Detect which cell encompasses the target text, then output its [x, y] center coordinate. 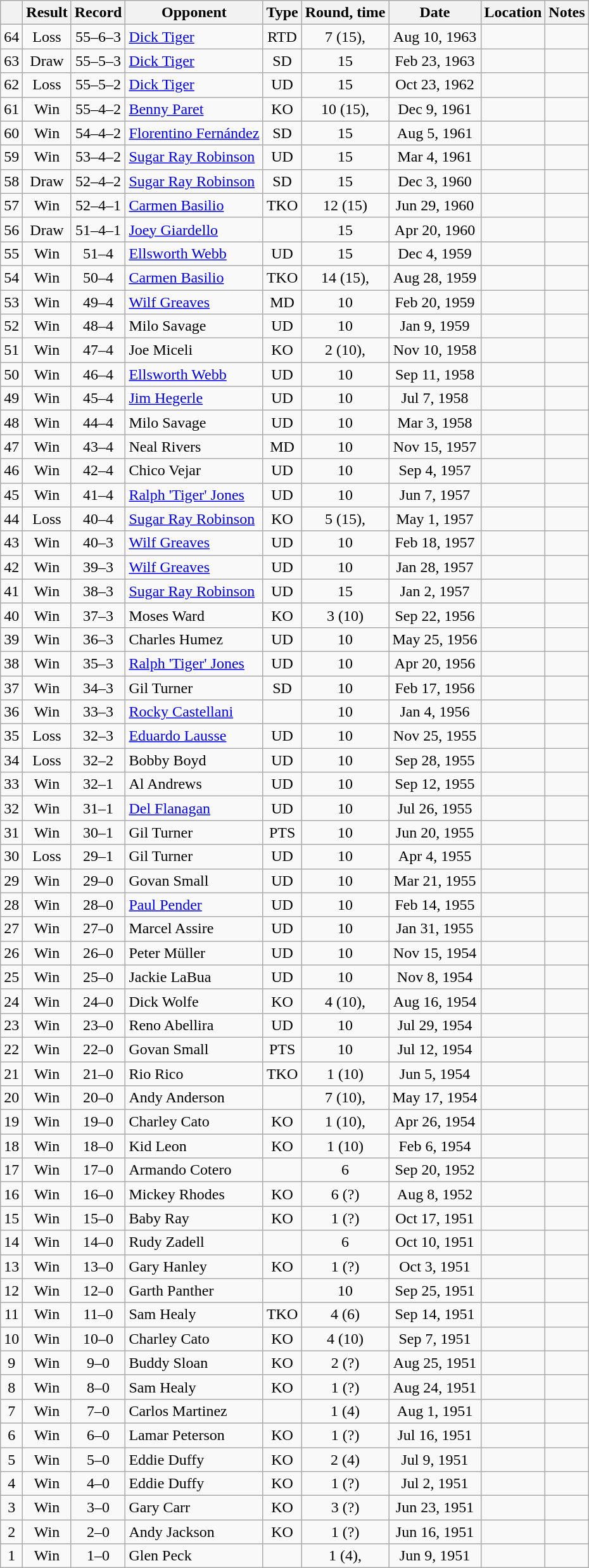
Jul 26, 1955 [434, 808]
Rio Rico [194, 1074]
25 [11, 977]
Gary Carr [194, 1508]
Oct 10, 1951 [434, 1242]
Andy Anderson [194, 1098]
19 [11, 1122]
16 [11, 1194]
20 [11, 1098]
60 [11, 133]
31–1 [98, 808]
Garth Panther [194, 1291]
Glen Peck [194, 1556]
May 1, 1957 [434, 519]
43 [11, 543]
40 [11, 615]
1–0 [98, 1556]
Joey Giardello [194, 229]
Jul 9, 1951 [434, 1459]
5–0 [98, 1459]
27–0 [98, 929]
12 [11, 1291]
34–3 [98, 687]
3 (?) [345, 1508]
Jun 29, 1960 [434, 205]
54–4–2 [98, 133]
Result [47, 13]
Sep 28, 1955 [434, 760]
11–0 [98, 1315]
45 [11, 495]
61 [11, 109]
30–1 [98, 832]
20–0 [98, 1098]
38 [11, 663]
Feb 20, 1959 [434, 302]
7–0 [98, 1411]
28–0 [98, 905]
Jun 5, 1954 [434, 1074]
32 [11, 808]
55–4–2 [98, 109]
35 [11, 736]
4 (10) [345, 1339]
23 [11, 1025]
51 [11, 350]
42–4 [98, 471]
Jan 28, 1957 [434, 567]
Jul 7, 1958 [434, 398]
47–4 [98, 350]
Jun 7, 1957 [434, 495]
1 (10), [345, 1122]
55–5–3 [98, 61]
44–4 [98, 423]
Jun 20, 1955 [434, 832]
Record [98, 13]
Dec 3, 1960 [434, 181]
35–3 [98, 663]
22 [11, 1049]
Paul Pender [194, 905]
Rocky Castellani [194, 712]
Jun 16, 1951 [434, 1532]
32–3 [98, 736]
10–0 [98, 1339]
Dec 9, 1961 [434, 109]
38–3 [98, 591]
23–0 [98, 1025]
Dec 4, 1959 [434, 253]
Oct 3, 1951 [434, 1266]
Sep 25, 1951 [434, 1291]
9–0 [98, 1363]
45–4 [98, 398]
18 [11, 1146]
Jul 16, 1951 [434, 1435]
Location [513, 13]
8–0 [98, 1387]
51–4 [98, 253]
Nov 10, 1958 [434, 350]
37 [11, 687]
14–0 [98, 1242]
13 [11, 1266]
41–4 [98, 495]
Jul 12, 1954 [434, 1049]
31 [11, 832]
50 [11, 374]
May 17, 1954 [434, 1098]
48 [11, 423]
22–0 [98, 1049]
4 (10), [345, 1001]
Jim Hegerle [194, 398]
Lamar Peterson [194, 1435]
Carlos Martinez [194, 1411]
Mickey Rhodes [194, 1194]
28 [11, 905]
59 [11, 157]
2 [11, 1532]
17 [11, 1170]
Notes [567, 13]
Mar 21, 1955 [434, 881]
Chico Vejar [194, 471]
Bobby Boyd [194, 760]
52 [11, 326]
Apr 20, 1960 [434, 229]
1 (4), [345, 1556]
4 (6) [345, 1315]
27 [11, 929]
Kid Leon [194, 1146]
32–2 [98, 760]
36–3 [98, 639]
4–0 [98, 1484]
Neal Rivers [194, 447]
Moses Ward [194, 615]
32–1 [98, 784]
Jun 9, 1951 [434, 1556]
21–0 [98, 1074]
10 (15), [345, 109]
Rudy Zadell [194, 1242]
Reno Abellira [194, 1025]
29–0 [98, 881]
3–0 [98, 1508]
Aug 16, 1954 [434, 1001]
12–0 [98, 1291]
14 (15), [345, 277]
2 (?) [345, 1363]
52–4–1 [98, 205]
Sep 20, 1952 [434, 1170]
58 [11, 181]
19–0 [98, 1122]
Jan 31, 1955 [434, 929]
39–3 [98, 567]
34 [11, 760]
Eduardo Lausse [194, 736]
17–0 [98, 1170]
3 (10) [345, 615]
5 (15), [345, 519]
Aug 28, 1959 [434, 277]
Sep 22, 1956 [434, 615]
47 [11, 447]
Jul 2, 1951 [434, 1484]
4 [11, 1484]
Aug 24, 1951 [434, 1387]
Date [434, 13]
13–0 [98, 1266]
55–5–2 [98, 85]
Sep 4, 1957 [434, 471]
Mar 4, 1961 [434, 157]
Baby Ray [194, 1218]
21 [11, 1074]
Aug 8, 1952 [434, 1194]
33–3 [98, 712]
3 [11, 1508]
51–4–1 [98, 229]
Mar 3, 1958 [434, 423]
52–4–2 [98, 181]
Marcel Assire [194, 929]
Round, time [345, 13]
26–0 [98, 953]
48–4 [98, 326]
40–4 [98, 519]
Sep 11, 1958 [434, 374]
Oct 23, 1962 [434, 85]
Jan 4, 1956 [434, 712]
42 [11, 567]
49–4 [98, 302]
2 (10), [345, 350]
Feb 17, 1956 [434, 687]
Nov 15, 1954 [434, 953]
57 [11, 205]
24–0 [98, 1001]
Dick Wolfe [194, 1001]
55–6–3 [98, 37]
37–3 [98, 615]
Apr 4, 1955 [434, 857]
29 [11, 881]
6–0 [98, 1435]
Armando Cotero [194, 1170]
29–1 [98, 857]
Sep 14, 1951 [434, 1315]
Jul 29, 1954 [434, 1025]
Nov 8, 1954 [434, 977]
1 [11, 1556]
Type [282, 13]
2 (4) [345, 1459]
Sep 12, 1955 [434, 784]
Jun 23, 1951 [434, 1508]
Aug 25, 1951 [434, 1363]
16–0 [98, 1194]
Florentino Fernández [194, 133]
11 [11, 1315]
15–0 [98, 1218]
Jan 2, 1957 [434, 591]
5 [11, 1459]
25–0 [98, 977]
Aug 5, 1961 [434, 133]
63 [11, 61]
Del Flanagan [194, 808]
7 [11, 1411]
12 (15) [345, 205]
Joe Miceli [194, 350]
7 (10), [345, 1098]
Sep 7, 1951 [434, 1339]
56 [11, 229]
Aug 10, 1963 [434, 37]
46 [11, 471]
Feb 6, 1954 [434, 1146]
55 [11, 253]
41 [11, 591]
Peter Müller [194, 953]
Benny Paret [194, 109]
May 25, 1956 [434, 639]
Feb 14, 1955 [434, 905]
46–4 [98, 374]
62 [11, 85]
30 [11, 857]
53–4–2 [98, 157]
Apr 20, 1956 [434, 663]
Nov 15, 1957 [434, 447]
49 [11, 398]
Feb 18, 1957 [434, 543]
7 (15), [345, 37]
Opponent [194, 13]
26 [11, 953]
14 [11, 1242]
9 [11, 1363]
Gary Hanley [194, 1266]
39 [11, 639]
Nov 25, 1955 [434, 736]
1 (4) [345, 1411]
Andy Jackson [194, 1532]
2–0 [98, 1532]
RTD [282, 37]
40–3 [98, 543]
8 [11, 1387]
Jackie LaBua [194, 977]
24 [11, 1001]
36 [11, 712]
50–4 [98, 277]
6 (?) [345, 1194]
Jan 9, 1959 [434, 326]
64 [11, 37]
33 [11, 784]
Charles Humez [194, 639]
Oct 17, 1951 [434, 1218]
Aug 1, 1951 [434, 1411]
44 [11, 519]
54 [11, 277]
18–0 [98, 1146]
Buddy Sloan [194, 1363]
Al Andrews [194, 784]
53 [11, 302]
43–4 [98, 447]
Apr 26, 1954 [434, 1122]
Feb 23, 1963 [434, 61]
